From the cell containing the given text, extract its center point as (x, y) coordinate. 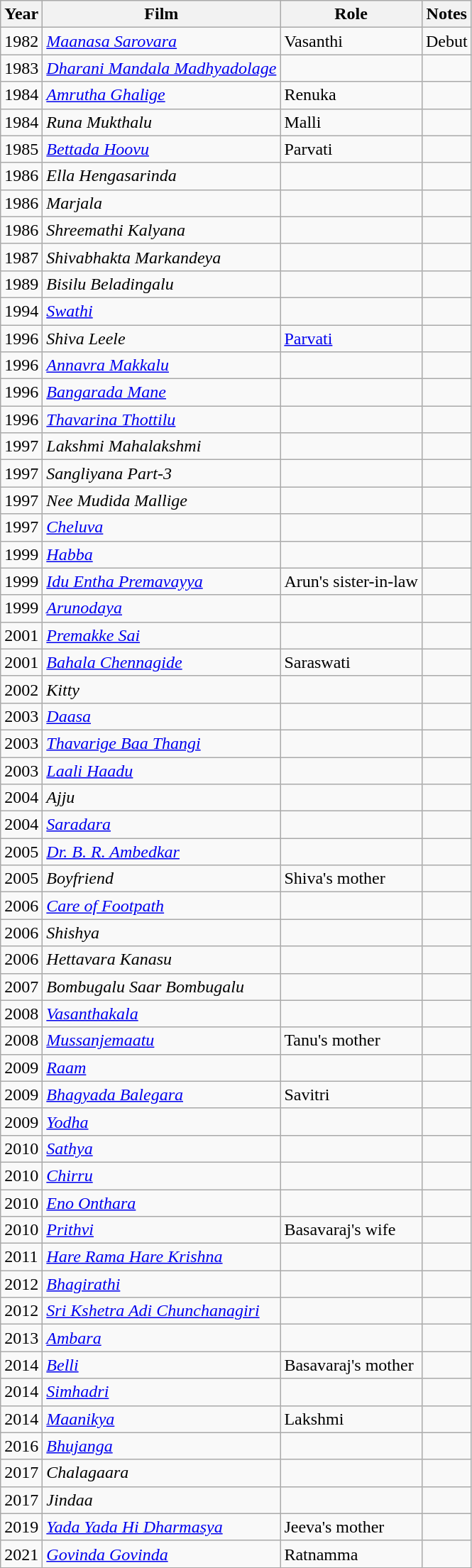
Shiva's mother (351, 879)
1985 (21, 149)
Lakshmi Mahalakshmi (162, 446)
Shivabhakta Markandeya (162, 257)
2002 (21, 689)
Care of Footpath (162, 906)
2021 (21, 1554)
Maanikya (162, 1419)
Jindaa (162, 1500)
Vasanthakala (162, 1014)
Sathya (162, 1148)
Runa Mukthalu (162, 122)
1994 (21, 311)
Maanasa Sarovara (162, 41)
Sri Kshetra Adi Chunchanagiri (162, 1311)
Thavarige Baa Thangi (162, 743)
Marjala (162, 203)
Yada Yada Hi Dharmasya (162, 1527)
Cheluva (162, 527)
Bombugalu Saar Bombugalu (162, 987)
Hare Rama Hare Krishna (162, 1257)
Malli (351, 122)
Arun's sister-in-law (351, 581)
Nee Mudida Mallige (162, 500)
Film (162, 14)
Premakke Sai (162, 635)
Sangliyana Part-3 (162, 473)
Raam (162, 1068)
Bhagyada Balegara (162, 1095)
1989 (21, 284)
Eno Onthara (162, 1203)
Bisilu Beladingalu (162, 284)
Renuka (351, 95)
Amrutha Ghalige (162, 95)
2019 (21, 1527)
Govinda Govinda (162, 1554)
Swathi (162, 311)
Bhagirathi (162, 1284)
Savitri (351, 1095)
Jeeva's mother (351, 1527)
Shishya (162, 933)
Boyfriend (162, 879)
Simhadri (162, 1392)
Bahala Chennagide (162, 662)
Arunodaya (162, 608)
Habba (162, 554)
2007 (21, 987)
Daasa (162, 716)
Annavra Makkalu (162, 366)
Debut (446, 41)
Notes (446, 14)
Belli (162, 1365)
Dharani Mandala Madhyadolage (162, 68)
Vasanthi (351, 41)
Basavaraj's mother (351, 1365)
Shreemathi Kalyana (162, 230)
Yodha (162, 1122)
Thavarina Thottilu (162, 420)
Bhujanga (162, 1446)
Ajju (162, 798)
1987 (21, 257)
Ambara (162, 1338)
Kitty (162, 689)
Hettavara Kanasu (162, 960)
Saraswati (351, 662)
Laali Haadu (162, 770)
2011 (21, 1257)
Ella Hengasarinda (162, 176)
Lakshmi (351, 1419)
1983 (21, 68)
Bettada Hoovu (162, 149)
Year (21, 14)
1982 (21, 41)
Ratnamma (351, 1554)
Tanu's mother (351, 1041)
Role (351, 14)
Shiva Leele (162, 339)
Chirru (162, 1175)
2016 (21, 1446)
Prithvi (162, 1230)
Bangarada Mane (162, 393)
Chalagaara (162, 1473)
Idu Entha Premavayya (162, 581)
Mussanjemaatu (162, 1041)
Saradara (162, 825)
Basavaraj's wife (351, 1230)
Dr. B. R. Ambedkar (162, 852)
2013 (21, 1338)
